For the text-containing cell, return its midpoint in (x, y) coordinate format. 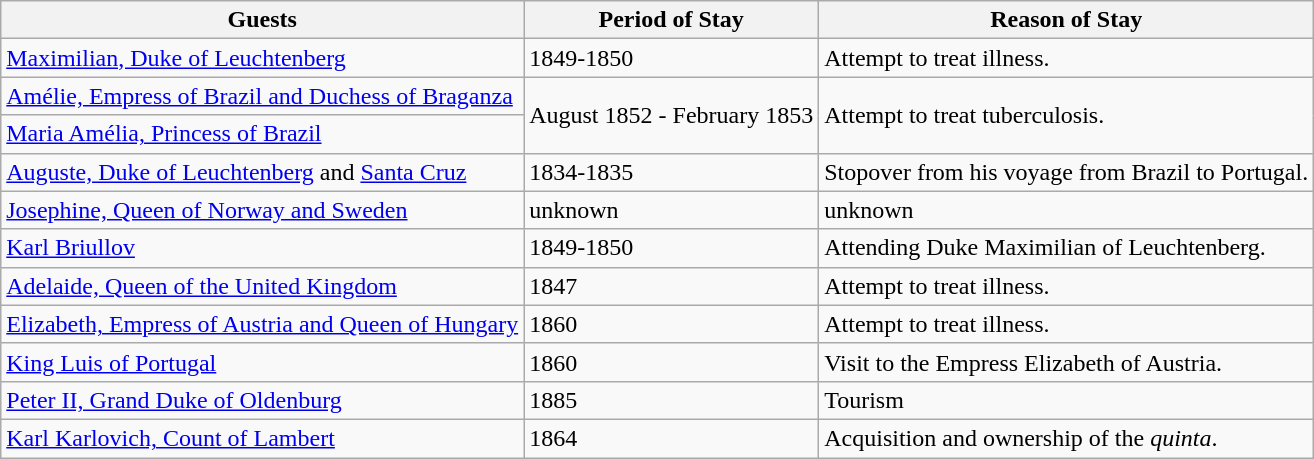
Tourism (1066, 400)
Karl Briullov (262, 248)
Stopover from his voyage from Brazil to Portugal. (1066, 172)
King Luis of Portugal (262, 362)
Auguste, Duke of Leuchtenberg and Santa Cruz (262, 172)
Visit to the Empress Elizabeth of Austria. (1066, 362)
Peter II, Grand Duke of Oldenburg (262, 400)
Elizabeth, Empress of Austria and Queen of Hungary (262, 324)
Karl Karlovich, Count of Lambert (262, 438)
Amélie, Empress of Brazil and Duchess of Braganza (262, 96)
August 1852 - February 1853 (672, 115)
Attempt to treat tuberculosis. (1066, 115)
Maximilian, Duke of Leuchtenberg (262, 58)
1834-1835 (672, 172)
Attending Duke Maximilian of Leuchtenberg. (1066, 248)
Guests (262, 20)
1847 (672, 286)
Acquisition and ownership of the quinta. (1066, 438)
Reason of Stay (1066, 20)
1864 (672, 438)
Josephine, Queen of Norway and Sweden (262, 210)
Adelaide, Queen of the United Kingdom (262, 286)
Period of Stay (672, 20)
1885 (672, 400)
Maria Amélia, Princess of Brazil (262, 134)
